Capture the cell that displays the provided text and extract its (X, Y) central coordinate. 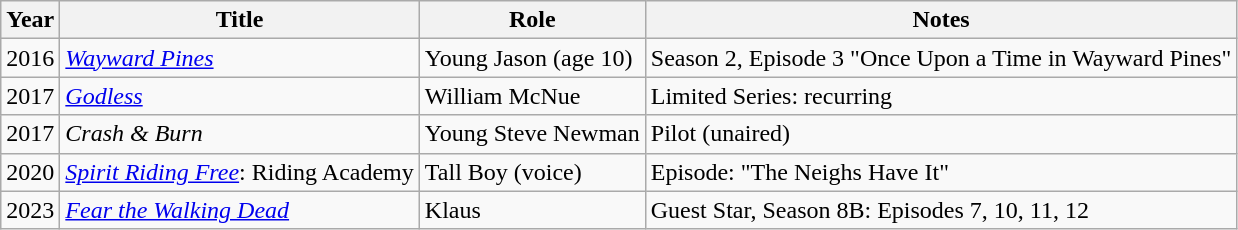
2023 (30, 210)
Guest Star, Season 8B: Episodes 7, 10, 11, 12 (941, 210)
Young Steve Newman (532, 134)
Pilot (unaired) (941, 134)
William McNue (532, 96)
Season 2, Episode 3 "Once Upon a Time in Wayward Pines" (941, 58)
Episode: "The Neighs Have It" (941, 172)
Fear the Walking Dead (240, 210)
Title (240, 20)
Wayward Pines (240, 58)
2020 (30, 172)
Role (532, 20)
Young Jason (age 10) (532, 58)
2016 (30, 58)
Crash & Burn (240, 134)
Notes (941, 20)
Godless (240, 96)
Klaus (532, 210)
Year (30, 20)
Spirit Riding Free: Riding Academy (240, 172)
Tall Boy (voice) (532, 172)
Limited Series: recurring (941, 96)
